Identify which cell holds the provided text, then report its [X, Y] central coordinate. 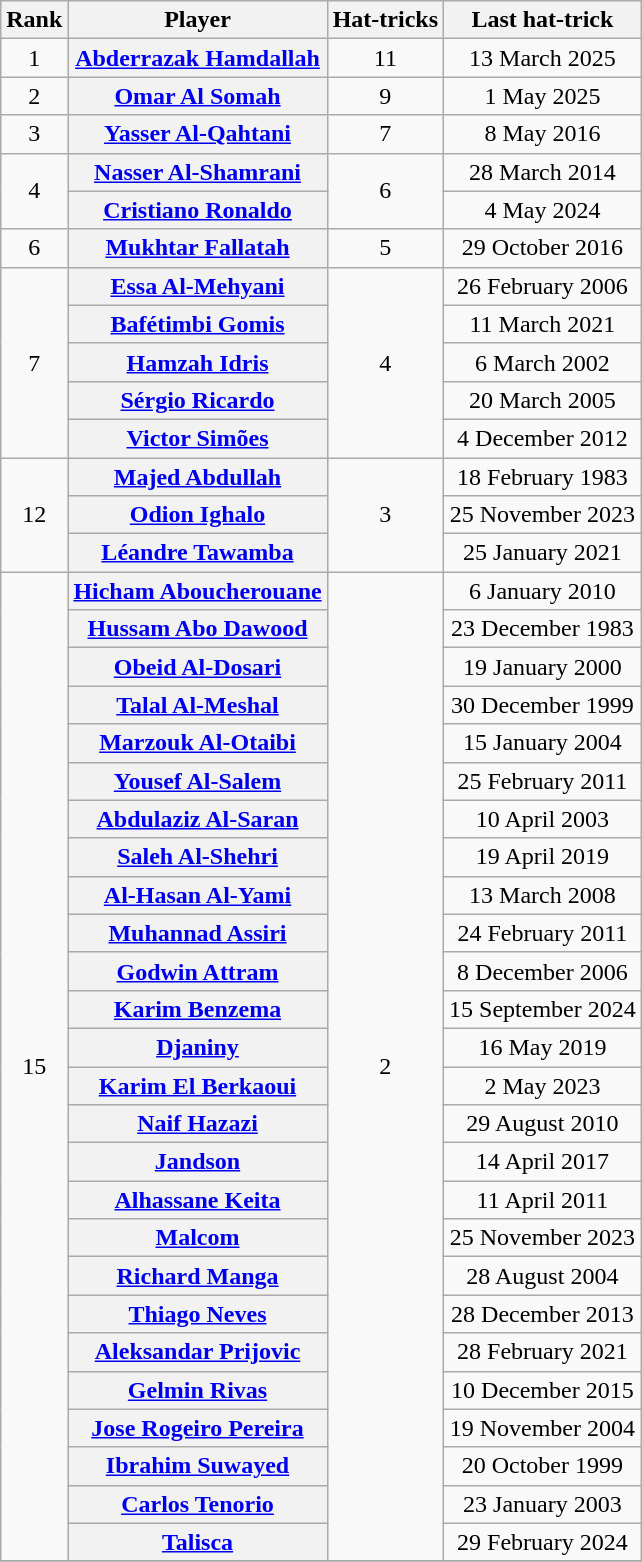
Sérgio Ricardo [198, 400]
10 April 2003 [543, 819]
14 April 2017 [543, 1162]
Yasser Al-Qahtani [198, 134]
13 March 2025 [543, 58]
Obeid Al-Dosari [198, 667]
Majed Abdullah [198, 477]
9 [385, 96]
23 January 2003 [543, 1504]
11 [385, 58]
15 January 2004 [543, 743]
8 December 2006 [543, 971]
11 March 2021 [543, 324]
Nasser Al-Shamrani [198, 172]
13 March 2008 [543, 895]
Godwin Attram [198, 971]
8 May 2016 [543, 134]
Omar Al Somah [198, 96]
28 August 2004 [543, 1276]
24 February 2011 [543, 933]
Essa Al-Mehyani [198, 286]
23 December 1983 [543, 629]
16 May 2019 [543, 1047]
Karim Benzema [198, 1009]
29 August 2010 [543, 1124]
Ibrahim Suwayed [198, 1466]
20 March 2005 [543, 400]
Jandson [198, 1162]
Abderrazak Hamdallah [198, 58]
Rank [34, 20]
Gelmin Rivas [198, 1390]
11 April 2011 [543, 1200]
Naif Hazazi [198, 1124]
2 May 2023 [543, 1085]
15 [34, 1067]
6 January 2010 [543, 591]
28 March 2014 [543, 172]
Marzouk Al-Otaibi [198, 743]
26 February 2006 [543, 286]
Hicham Aboucherouane [198, 591]
Player [198, 20]
20 October 1999 [543, 1466]
19 November 2004 [543, 1428]
Richard Manga [198, 1276]
Abdulaziz Al-Saran [198, 819]
28 December 2013 [543, 1314]
Hussam Abo Dawood [198, 629]
4 May 2024 [543, 210]
Karim El Berkaoui [198, 1085]
Hamzah Idris [198, 362]
Last hat-trick [543, 20]
Jose Rogeiro Pereira [198, 1428]
30 December 1999 [543, 705]
12 [34, 515]
Saleh Al-Shehri [198, 857]
28 February 2021 [543, 1352]
Talisca [198, 1542]
29 October 2016 [543, 248]
19 January 2000 [543, 667]
Victor Simões [198, 438]
Talal Al-Meshal [198, 705]
19 April 2019 [543, 857]
Thiago Neves [198, 1314]
Yousef Al-Salem [198, 781]
Mukhtar Fallatah [198, 248]
Alhassane Keita [198, 1200]
1 May 2025 [543, 96]
29 February 2024 [543, 1542]
Odion Ighalo [198, 515]
6 March 2002 [543, 362]
Al-Hasan Al-Yami [198, 895]
25 February 2011 [543, 781]
Bafétimbi Gomis [198, 324]
1 [34, 58]
Malcom [198, 1238]
Muhannad Assiri [198, 933]
25 January 2021 [543, 553]
Djaniny [198, 1047]
Cristiano Ronaldo [198, 210]
Aleksandar Prijovic [198, 1352]
4 December 2012 [543, 438]
15 September 2024 [543, 1009]
Léandre Tawamba [198, 553]
Carlos Tenorio [198, 1504]
10 December 2015 [543, 1390]
5 [385, 248]
Hat-tricks [385, 20]
18 February 1983 [543, 477]
